Detect which cell encompasses the target text, then output its [X, Y] center coordinate. 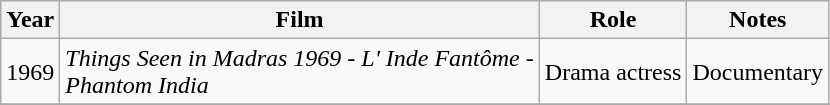
Year [30, 20]
Role [613, 20]
1969 [30, 72]
Things Seen in Madras 1969 - L' Inde Fantôme - Phantom India [300, 72]
Drama actress [613, 72]
Film [300, 20]
Documentary [758, 72]
Notes [758, 20]
